Return (X, Y) of the center of cell containing provided text 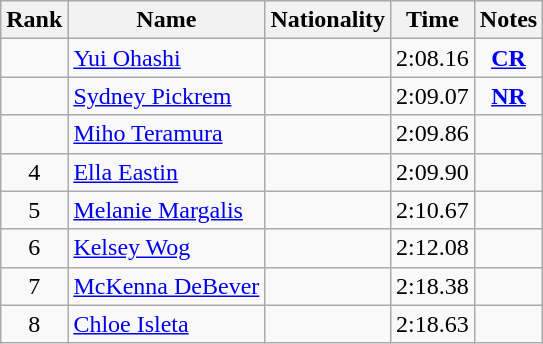
2:09.07 (433, 96)
2:08.16 (433, 58)
Rank (34, 20)
Yui Ohashi (166, 58)
Time (433, 20)
McKenna DeBever (166, 286)
NR (508, 96)
Chloe Isleta (166, 324)
Name (166, 20)
5 (34, 210)
2:09.90 (433, 172)
Ella Eastin (166, 172)
2:09.86 (433, 134)
Sydney Pickrem (166, 96)
2:18.63 (433, 324)
CR (508, 58)
8 (34, 324)
7 (34, 286)
6 (34, 248)
Kelsey Wog (166, 248)
Nationality (328, 20)
Miho Teramura (166, 134)
2:18.38 (433, 286)
Melanie Margalis (166, 210)
Notes (508, 20)
2:10.67 (433, 210)
4 (34, 172)
2:12.08 (433, 248)
